Capture the cell that displays the provided text and extract its (X, Y) central coordinate. 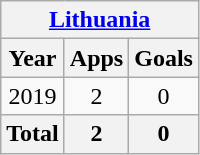
Total (33, 134)
Year (33, 58)
Lithuania (100, 20)
Apps (96, 58)
Goals (164, 58)
2019 (33, 96)
